Locate the cell with the specified text and output its (x, y) center coordinate. 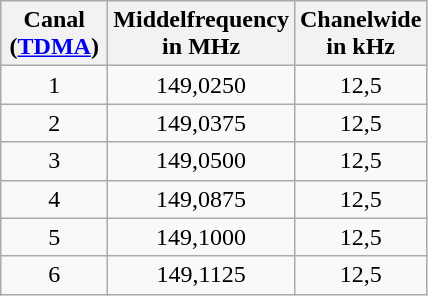
3 (54, 161)
149,1000 (202, 237)
Canal(TDMA) (54, 34)
149,0375 (202, 123)
149,1125 (202, 275)
1 (54, 85)
Chanelwidein kHz (360, 34)
149,0500 (202, 161)
6 (54, 275)
149,0875 (202, 199)
4 (54, 199)
149,0250 (202, 85)
5 (54, 237)
Middelfrequencyin MHz (202, 34)
2 (54, 123)
